Return [X, Y] of the center of cell containing provided text 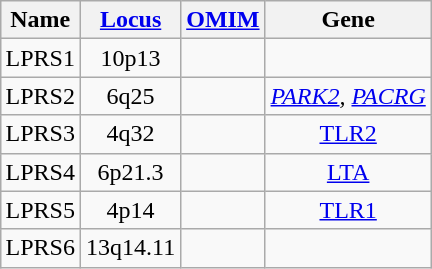
TLR1 [348, 210]
OMIM [223, 20]
PARK2, PACRG [348, 96]
LPRS3 [40, 134]
LTA [348, 172]
10p13 [131, 58]
Name [40, 20]
LPRS4 [40, 172]
Gene [348, 20]
6p21.3 [131, 172]
LPRS5 [40, 210]
LPRS6 [40, 248]
LPRS2 [40, 96]
TLR2 [348, 134]
4p14 [131, 210]
LPRS1 [40, 58]
13q14.11 [131, 248]
4q32 [131, 134]
6q25 [131, 96]
Locus [131, 20]
